From the cell containing the given text, extract its center point as (x, y) coordinate. 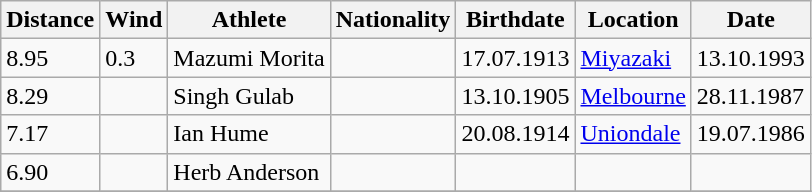
20.08.1914 (516, 134)
Singh Gulab (249, 96)
Melbourne (633, 96)
Athlete (249, 20)
8.95 (50, 58)
Date (750, 20)
Distance (50, 20)
Birthdate (516, 20)
Herb Anderson (249, 172)
Nationality (393, 20)
Wind (134, 20)
19.07.1986 (750, 134)
0.3 (134, 58)
28.11.1987 (750, 96)
8.29 (50, 96)
13.10.1905 (516, 96)
17.07.1913 (516, 58)
Location (633, 20)
6.90 (50, 172)
Ian Hume (249, 134)
Mazumi Morita (249, 58)
Miyazaki (633, 58)
13.10.1993 (750, 58)
7.17 (50, 134)
Uniondale (633, 134)
